Detect which cell encompasses the target text, then output its [X, Y] center coordinate. 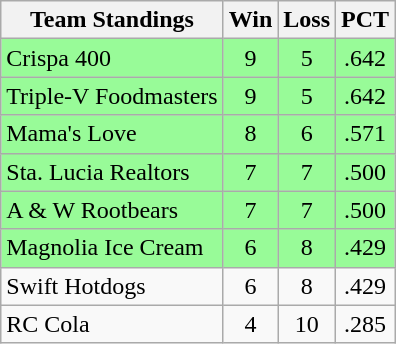
Swift Hotdogs [112, 286]
Win [250, 20]
Crispa 400 [112, 58]
Loss [307, 20]
RC Cola [112, 324]
Magnolia Ice Cream [112, 248]
A & W Rootbears [112, 210]
.285 [366, 324]
Mama's Love [112, 134]
PCT [366, 20]
Triple-V Foodmasters [112, 96]
10 [307, 324]
Team Standings [112, 20]
.571 [366, 134]
4 [250, 324]
Sta. Lucia Realtors [112, 172]
